Identify which cell holds the provided text, then report its [X, Y] central coordinate. 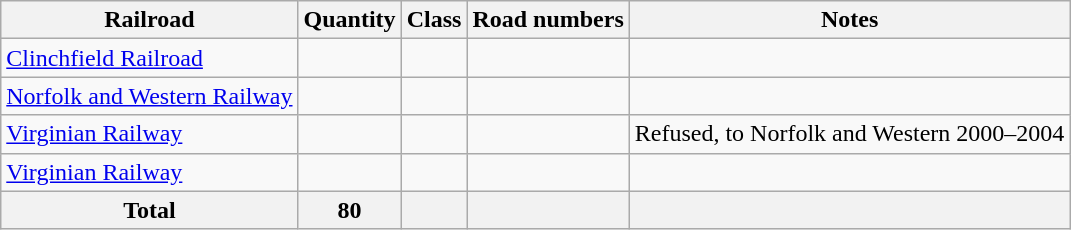
Norfolk and Western Railway [150, 96]
80 [350, 210]
Notes [850, 20]
Refused, to Norfolk and Western 2000–2004 [850, 134]
Class [434, 20]
Railroad [150, 20]
Road numbers [548, 20]
Total [150, 210]
Quantity [350, 20]
Clinchfield Railroad [150, 58]
